Extract the (X, Y) coordinate from the center of the cell holding the provided text.  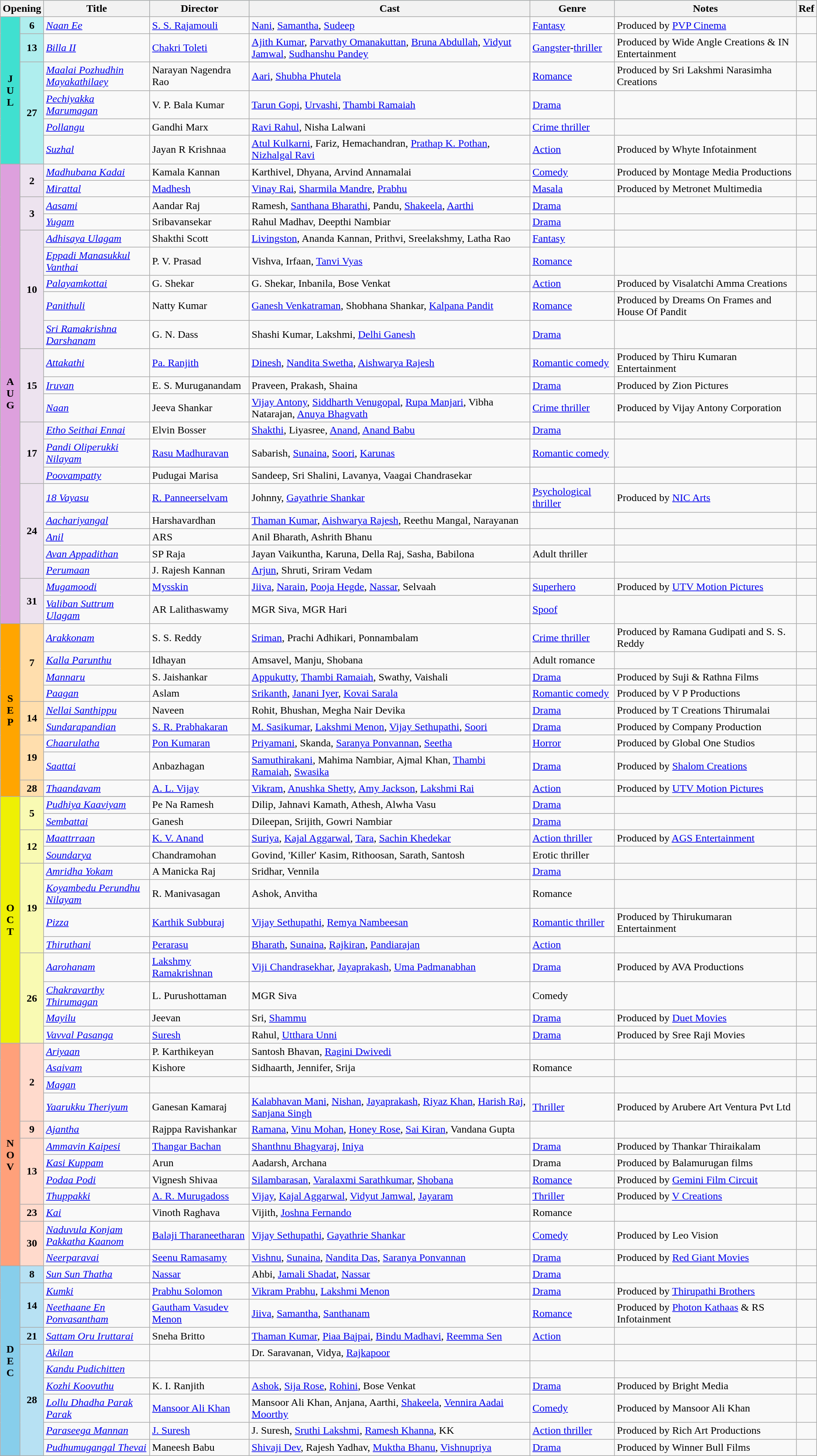
Ref (807, 9)
Ashok, Sija Rose, Rohini, Bose Venkat (389, 1386)
S. Jaishankar (199, 677)
15 (32, 385)
Perumaan (97, 570)
Produced by Zion Pictures (705, 385)
Superhero (572, 587)
Vignesh Shivaa (199, 1179)
Psychological thriller (572, 498)
Sri, Shammu (389, 1018)
Notes (705, 9)
Ravi Rahul, Nisha Lalwani (389, 127)
Thuppakki (97, 1196)
6 (32, 25)
Johnny, Gayathrie Shankar (389, 498)
Jayan R Krishnaa (199, 149)
26 (32, 998)
JUL (10, 90)
Mannaru (97, 677)
Produced by NIC Arts (705, 498)
Horror (572, 743)
3 (32, 213)
J. Suresh (199, 1431)
S. R. Prabhakaran (199, 727)
Livingston, Ananda Kannan, Prithvi, Sreelakshmy, Latha Rao (389, 238)
27 (32, 113)
Priyamani, Skanda, Saranya Ponvannan, Seetha (389, 743)
Produced by Bright Media (705, 1386)
Director (199, 9)
Aarohanam (97, 967)
Santosh Bhavan, Ragini Dwivedi (389, 1051)
Ganesh Venkatraman, Shobhana Shankar, Kalpana Pandit (389, 306)
Anil Bharath, Ashrith Bhanu (389, 537)
Vijay Sethupathi, Gayathrie Shankar (389, 1235)
10 (32, 289)
Produced by Suji & Rathna Films (705, 677)
Ramesh, Santhana Bharathi, Pandu, Shakeela, Aarthi (389, 205)
Produced by Photon Kathaas & RS Infotainment (705, 1314)
S. S. Reddy (199, 638)
M. Sasikumar, Lakshmi Menon, Vijay Sethupathi, Soori (389, 727)
Naan Ee (97, 25)
Amridha Yokam (97, 871)
Anbazhagan (199, 766)
DEC (10, 1361)
Shanthnu Bhagyaraj, Iniya (389, 1146)
Shashi Kumar, Lakshmi, Delhi Ganesh (389, 334)
Erotic thriller (572, 855)
Poovampatty (97, 475)
Sribavansekar (199, 222)
Ganesh (199, 821)
Ajith Kumar, Parvathy Omanakuttan, Bruna Abdullah, Vidyut Jamwal, Sudhanshu Pandey (389, 48)
Thiruthani (97, 945)
V. P. Bala Kumar (199, 105)
Dinesh, Nandita Swetha, Aishwarya Rajesh (389, 363)
Vijay Antony, Siddharth Venugopal, Rupa Manjari, Vibha Natarajan, Anuya Bhagvath (389, 408)
Produced by Gemini Film Circuit (705, 1179)
Produced by Vijay Antony Corporation (705, 408)
Pudugai Marisa (199, 475)
Nassar (199, 1274)
Suzhal (97, 149)
Vijay Sethupathi, Remya Nambeesan (389, 922)
Spoof (572, 609)
Shivaji Dev, Rajesh Yadhav, Muktha Bhanu, Vishnupriya (389, 1447)
Chakri Toleti (199, 48)
Madhesh (199, 189)
Kishore (199, 1068)
Aasami (97, 205)
Romantic thriller (572, 922)
Soundarya (97, 855)
23 (32, 1212)
Idhayan (199, 660)
Rasu Madhuravan (199, 453)
Pa. Ranjith (199, 363)
Produced by Leo Vision (705, 1235)
Samuthirakani, Mahima Nambiar, Ajmal Khan, Thambi Ramaiah, Swasika (389, 766)
E. S. Muruganandam (199, 385)
L. Purushottaman (199, 996)
Ammavin Kaipesi (97, 1146)
Produced by Arubere Art Ventura Pvt Ltd (705, 1107)
Prabhu Solomon (199, 1291)
Praveen, Prakash, Shaina (389, 385)
Pudhumugangal Thevai (97, 1447)
5 (32, 813)
Aachariyangal (97, 520)
24 (32, 531)
Ashok, Anvitha (389, 894)
Sattam Oru Iruttarai (97, 1336)
Suriya, Kajal Aggarwal, Tara, Sachin Khedekar (389, 838)
R. Panneerselvam (199, 498)
P. V. Prasad (199, 261)
Iruvan (97, 385)
Dilip, Jahnavi Kamath, Athesh, Alwha Vasu (389, 805)
Title (97, 9)
Rohit, Bhushan, Megha Nair Devika (389, 710)
Shakthi Scott (199, 238)
Amsavel, Manju, Shobana (389, 660)
Mansoor Ali Khan (199, 1408)
Vishnu, Sunaina, Nandita Das, Saranya Ponvannan (389, 1258)
J. Suresh, Sruthi Lakshmi, Ramesh Khanna, KK (389, 1431)
Produced by Duet Movies (705, 1018)
Vikram Prabhu, Lakshmi Menon (389, 1291)
Produced by Rich Art Productions (705, 1431)
Rajppa Ravishankar (199, 1130)
30 (32, 1244)
Thangar Bachan (199, 1146)
Produced by Wide Angle Creations & IN Entertainment (705, 48)
Produced by Ramana Gudipati and S. S. Reddy (705, 638)
Produced by V Creations (705, 1196)
R. Manivasagan (199, 894)
Sabarish, Sunaina, Soori, Karunas (389, 453)
Panithuli (97, 306)
Rahul, Utthara Unni (389, 1035)
Jeevan (199, 1018)
Sandeep, Sri Shalini, Lavanya, Vaagai Chandrasekar (389, 475)
OCT (10, 920)
Podaa Podi (97, 1179)
Dileepan, Srijith, Gowri Nambiar (389, 821)
31 (32, 601)
Pe Na Ramesh (199, 805)
Karthivel, Dhyana, Arvind Annamalai (389, 172)
Sidhaarth, Jennifer, Srija (389, 1068)
Maattrraan (97, 838)
Kozhi Koovuthu (97, 1386)
Ajantha (97, 1130)
Bharath, Sunaina, Rajkiran, Pandiarajan (389, 945)
Anil (97, 537)
Thaandavam (97, 788)
Govind, 'Killer' Kasim, Rithoosan, Sarath, Santosh (389, 855)
Sri Ramakrishna Darshanam (97, 334)
Mirattal (97, 189)
Produced by Sri Lakshmi Narasimha Creations (705, 76)
7 (32, 663)
Balaji Tharaneetharan (199, 1235)
Narayan Nagendra Rao (199, 76)
Srikanth, Janani Iyer, Kovai Sarala (389, 694)
Jiiva, Samantha, Santhanam (389, 1314)
Appukutty, Thambi Ramaiah, Swathy, Vaishali (389, 677)
Naduvula Konjam Pakkatha Kaanom (97, 1235)
17 (32, 453)
P. Karthikeyan (199, 1051)
Seenu Ramasamy (199, 1258)
Produced by Dreams On Frames and House Of Pandit (705, 306)
S. S. Rajamouli (199, 25)
Aandar Raj (199, 205)
Vijith, Joshna Fernando (389, 1212)
Adult romance (572, 660)
A Manicka Raj (199, 871)
Nani, Samantha, Sudeep (389, 25)
Produced by Visalatchi Amma Creations (705, 284)
Sembattai (97, 821)
Naveen (199, 710)
NOV (10, 1155)
Paraseega Mannan (97, 1431)
G. Shekar, Inbanila, Bose Venkat (389, 284)
J. Rajesh Kannan (199, 570)
Yugam (97, 222)
18 Vayasu (97, 498)
Produced by Metronet Multimedia (705, 189)
12 (32, 846)
Thaman Kumar, Piaa Bajpai, Bindu Madhavi, Reemma Sen (389, 1336)
Mugamoodi (97, 587)
Produced by Winner Bull Films (705, 1447)
Produced by T Creations Thirumalai (705, 710)
Pollangu (97, 127)
Akilan (97, 1353)
Suresh (199, 1035)
Kumki (97, 1291)
K. V. Anand (199, 838)
Gautham Vasudev Menon (199, 1314)
21 (32, 1336)
Produced by Shalom Creations (705, 766)
Produced by Thiru Kumaran Entertainment (705, 363)
Produced by Balamurugan films (705, 1163)
Produced by Global One Studios (705, 743)
Ariyaan (97, 1051)
Maalai Pozhudhin Mayakathilaey (97, 76)
Mayilu (97, 1018)
Produced by Thirupathi Brothers (705, 1291)
Aadarsh, Archana (389, 1163)
Produced by Red Giant Movies (705, 1258)
Vavval Pasanga (97, 1035)
Produced by AGS Entertainment (705, 838)
Kasi Kuppam (97, 1163)
Valiban Suttrum Ulagam (97, 609)
Sriman, Prachi Adhikari, Ponnambalam (389, 638)
Elvin Bosser (199, 430)
Eppadi Manasukkul Vanthai (97, 261)
Perarasu (199, 945)
Adhisaya Ulagam (97, 238)
Masala (572, 189)
Kamala Kannan (199, 172)
A. L. Vijay (199, 788)
Gandhi Marx (199, 127)
Thaman Kumar, Aishwarya Rajesh, Reethu Mangal, Narayanan (389, 520)
Attakathi (97, 363)
Shakthi, Liyasree, Anand, Anand Babu (389, 430)
Produced by Thirukumaran Entertainment (705, 922)
Gangster-thriller (572, 48)
Rahul Madhav, Deepthi Nambiar (389, 222)
Etho Seithai Ennai (97, 430)
Jayan Vaikuntha, Karuna, Della Raj, Sasha, Babilona (389, 553)
Naan (97, 408)
Vikram, Anushka Shetty, Amy Jackson, Lakshmi Rai (389, 788)
Pandi Oliperukki Nilayam (97, 453)
Ramana, Vinu Mohan, Honey Rose, Sai Kiran, Vandana Gupta (389, 1130)
Atul Kulkarni, Fariz, Hemachandran, Prathap K. Pothan, Nizhalgal Ravi (389, 149)
Kandu Pudichitten (97, 1369)
Neethaane En Ponvasantham (97, 1314)
Arakkonam (97, 638)
Koyambedu Perundhu Nilayam (97, 894)
Yaarukku Theriyum (97, 1107)
SP Raja (199, 553)
Produced by AVA Productions (705, 967)
A. R. Murugadoss (199, 1196)
Arun (199, 1163)
Pizza (97, 922)
Produced by Thankar Thiraikalam (705, 1146)
Chandramohan (199, 855)
Pudhiya Kaaviyam (97, 805)
Karthik Subburaj (199, 922)
Produced by Sree Raji Movies (705, 1035)
Aari, Shubha Phutela (389, 76)
Produced by Company Production (705, 727)
Sundarapandian (97, 727)
Pechiyakka Marumagan (97, 105)
MGR Siva, MGR Hari (389, 609)
Arjun, Shruti, Sriram Vedam (389, 570)
G. Shekar (199, 284)
Ahbi, Jamali Shadat, Nassar (389, 1274)
Vinay Rai, Sharmila Mandre, Prabhu (389, 189)
Saattai (97, 766)
Opening (22, 9)
Sridhar, Vennila (389, 871)
Palayamkottai (97, 284)
Silambarasan, Varalaxmi Sarathkumar, Shobana (389, 1179)
Avan Appadithan (97, 553)
MGR Siva (389, 996)
Natty Kumar (199, 306)
K. I. Ranjith (199, 1386)
Mansoor Ali Khan, Anjana, Aarthi, Shakeela, Vennira Aadai Moorthy (389, 1408)
Cast (389, 9)
Lollu Dhadha Parak Parak (97, 1408)
Chakravarthy Thirumagan (97, 996)
Produced by Montage Media Productions (705, 172)
Mysskin (199, 587)
Kai (97, 1212)
Adult thriller (572, 553)
Sun Sun Thatha (97, 1274)
Tarun Gopi, Urvashi, Thambi Ramaiah (389, 105)
Nellai Santhippu (97, 710)
Maneesh Babu (199, 1447)
Jeeva Shankar (199, 408)
Jiiva, Narain, Pooja Hegde, Nassar, Selvaah (389, 587)
Genre (572, 9)
Aslam (199, 694)
Sneha Britto (199, 1336)
Produced by Mansoor Ali Khan (705, 1408)
Viji Chandrasekhar, Jayaprakash, Uma Padmanabhan (389, 967)
9 (32, 1130)
8 (32, 1274)
Asaivam (97, 1068)
Chaarulatha (97, 743)
ARS (199, 537)
Produced by Whyte Infotainment (705, 149)
Vishva, Irfaan, Tanvi Vyas (389, 261)
Magan (97, 1085)
Madhubana Kadai (97, 172)
G. N. Dass (199, 334)
Ganesan Kamaraj (199, 1107)
AUG (10, 394)
Kalabhavan Mani, Nishan, Jayaprakash, Riyaz Khan, Harish Raj, Sanjana Singh (389, 1107)
Paagan (97, 694)
Dr. Saravanan, Vidya, Rajkapoor (389, 1353)
Pon Kumaran (199, 743)
SEP (10, 711)
Billa II (97, 48)
Neerparavai (97, 1258)
Kalla Parunthu (97, 660)
Vinoth Raghava (199, 1212)
Produced by V P Productions (705, 694)
Vijay, Kajal Aggarwal, Vidyut Jamwal, Jayaram (389, 1196)
Lakshmy Ramakrishnan (199, 967)
Produced by PVP Cinema (705, 25)
AR Lalithaswamy (199, 609)
Harshavardhan (199, 520)
